Detect which cell encompasses the target text, then output its (x, y) center coordinate. 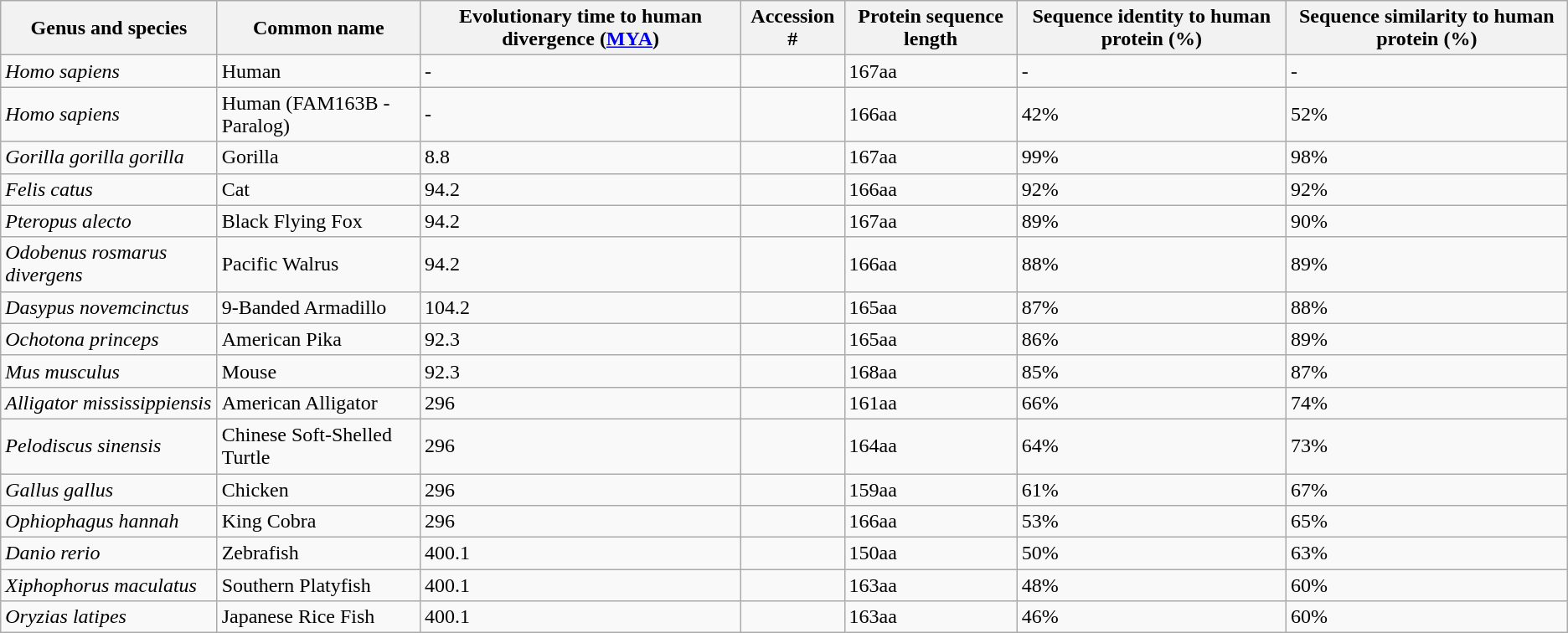
Accession # (792, 28)
Pteropus alecto (109, 221)
74% (1426, 403)
Black Flying Fox (318, 221)
Ochotona princeps (109, 339)
90% (1426, 221)
53% (1151, 522)
61% (1151, 490)
Genus and species (109, 28)
86% (1151, 339)
Southern Platyfish (318, 585)
Pacific Walrus (318, 265)
Gorilla (318, 157)
168aa (931, 371)
Evolutionary time to human divergence (MYA) (581, 28)
67% (1426, 490)
Danio rerio (109, 553)
50% (1151, 553)
Gorilla gorilla gorilla (109, 157)
Human (FAM163B - Paralog) (318, 114)
48% (1151, 585)
8.8 (581, 157)
104.2 (581, 307)
American Pika (318, 339)
Cat (318, 189)
Zebrafish (318, 553)
Japanese Rice Fish (318, 617)
159aa (931, 490)
Odobenus rosmarus divergens (109, 265)
Dasypus novemcinctus (109, 307)
63% (1426, 553)
66% (1151, 403)
99% (1151, 157)
Felis catus (109, 189)
Common name (318, 28)
42% (1151, 114)
Protein sequence length (931, 28)
73% (1426, 445)
98% (1426, 157)
85% (1151, 371)
Ophiophagus hannah (109, 522)
9-Banded Armadillo (318, 307)
Sequence identity to human protein (%) (1151, 28)
65% (1426, 522)
Alligator mississippiensis (109, 403)
Gallus gallus (109, 490)
64% (1151, 445)
46% (1151, 617)
Chicken (318, 490)
Pelodiscus sinensis (109, 445)
King Cobra (318, 522)
Human (318, 71)
150aa (931, 553)
Mus musculus (109, 371)
Xiphophorus maculatus (109, 585)
Oryzias latipes (109, 617)
American Alligator (318, 403)
Mouse (318, 371)
52% (1426, 114)
Sequence similarity to human protein (%) (1426, 28)
Chinese Soft-Shelled Turtle (318, 445)
161aa (931, 403)
164aa (931, 445)
